Return [x, y] of the center of cell containing provided text 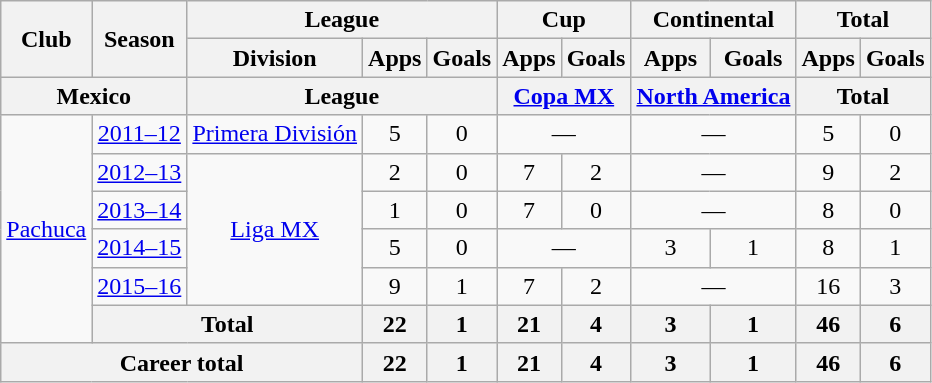
North America [714, 96]
Division [275, 58]
Cup [564, 20]
Pachuca [46, 229]
Club [46, 39]
16 [828, 286]
2011–12 [140, 134]
2014–15 [140, 248]
Season [140, 39]
Continental [714, 20]
2012–13 [140, 172]
2013–14 [140, 210]
Primera División [275, 134]
Mexico [94, 96]
Career total [182, 362]
2015–16 [140, 286]
Liga MX [275, 229]
Copa MX [564, 96]
